Capture the cell that displays the provided text and extract its [X, Y] central coordinate. 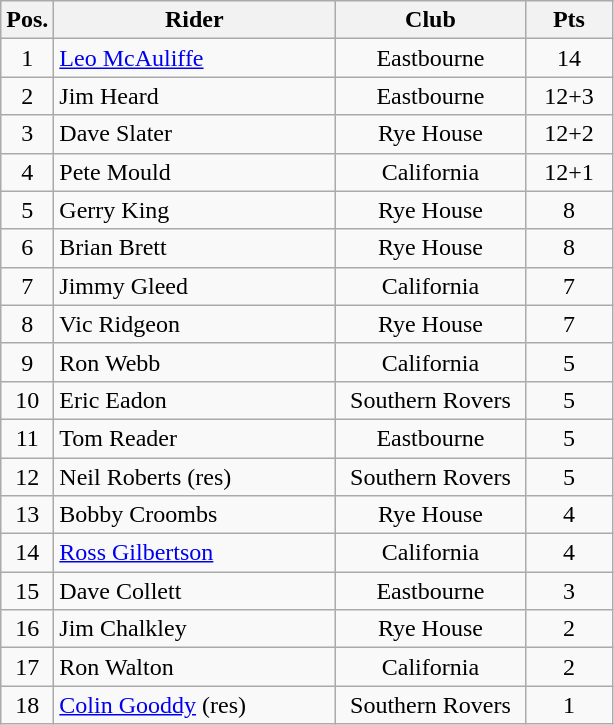
Leo McAuliffe [194, 58]
Pos. [28, 20]
Jim Heard [194, 96]
Jim Chalkley [194, 629]
Pts [569, 20]
11 [28, 438]
17 [28, 667]
Neil Roberts (res) [194, 477]
12+2 [569, 134]
9 [28, 362]
12 [28, 477]
Gerry King [194, 210]
10 [28, 400]
Club [430, 20]
12+3 [569, 96]
Vic Ridgeon [194, 324]
18 [28, 705]
16 [28, 629]
12+1 [569, 172]
Brian Brett [194, 248]
Rider [194, 20]
13 [28, 515]
Jimmy Gleed [194, 286]
Dave Slater [194, 134]
6 [28, 248]
Bobby Croombs [194, 515]
Dave Collett [194, 591]
Tom Reader [194, 438]
15 [28, 591]
Colin Gooddy (res) [194, 705]
Ron Walton [194, 667]
Eric Eadon [194, 400]
Pete Mould [194, 172]
Ross Gilbertson [194, 553]
Ron Webb [194, 362]
